Output the [X, Y] coordinate of the center of the cell containing the given text.  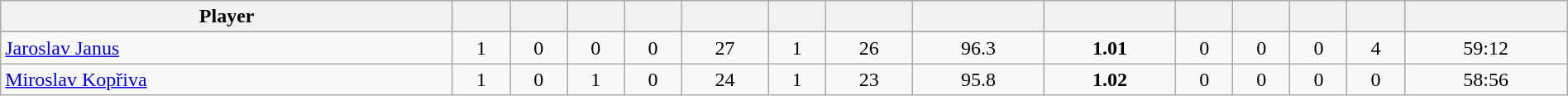
Player [227, 17]
26 [868, 48]
1.02 [1110, 79]
58:56 [1485, 79]
27 [724, 48]
1.01 [1110, 48]
Jaroslav Janus [227, 48]
59:12 [1485, 48]
96.3 [978, 48]
23 [868, 79]
24 [724, 79]
4 [1376, 48]
95.8 [978, 79]
Miroslav Kopřiva [227, 79]
